Scan for the cell matching the given text and deliver its (x, y) coordinate at center. 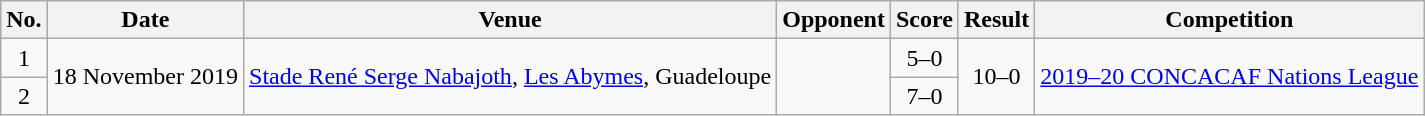
Result (996, 20)
No. (24, 20)
Opponent (834, 20)
10–0 (996, 77)
2 (24, 96)
Date (145, 20)
2019–20 CONCACAF Nations League (1230, 77)
5–0 (924, 58)
Venue (510, 20)
Score (924, 20)
1 (24, 58)
18 November 2019 (145, 77)
7–0 (924, 96)
Competition (1230, 20)
Stade René Serge Nabajoth, Les Abymes, Guadeloupe (510, 77)
